Determine the [X, Y] coordinate at the center of the cell enclosing the given text.  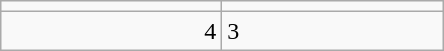
4 [112, 31]
3 [332, 31]
